Return (X, Y) of the center of cell containing provided text 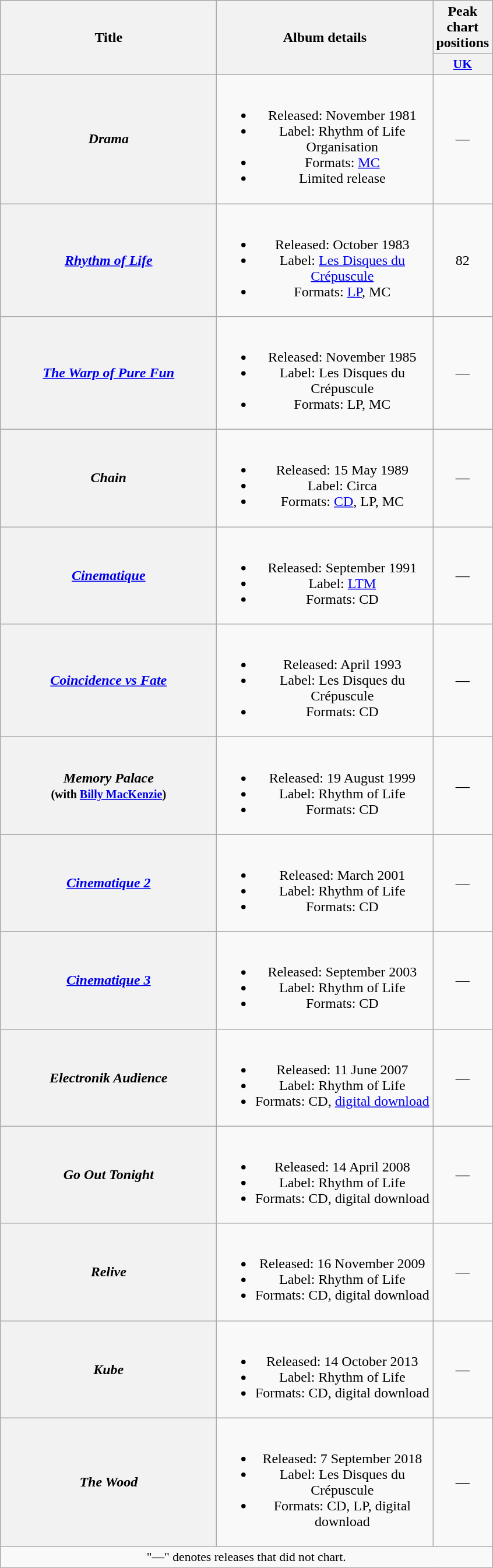
Cinematique 3 (108, 981)
Released: 16 November 2009Label: Rhythm of LifeFormats: CD, digital download (325, 1272)
Released: April 1993Label: Les Disques du CrépusculeFormats: CD (325, 681)
Released: 15 May 1989Label: CircaFormats: CD, LP, MC (325, 479)
Released: September 1991Label: LTMFormats: CD (325, 575)
The Warp of Pure Fun (108, 373)
Released: 11 June 2007Label: Rhythm of LifeFormats: CD, digital download (325, 1077)
Released: October 1983Label: Les Disques du CrépusculeFormats: LP, MC (325, 260)
Memory Palace(with Billy MacKenzie) (108, 786)
Drama (108, 139)
The Wood (108, 1482)
Album details (325, 38)
"—" denotes releases that did not chart. (246, 1557)
Released: March 2001Label: Rhythm of LifeFormats: CD (325, 883)
Chain (108, 479)
Released: 19 August 1999Label: Rhythm of LifeFormats: CD (325, 786)
Cinematique 2 (108, 883)
Released: September 2003Label: Rhythm of LifeFormats: CD (325, 981)
82 (463, 260)
Title (108, 38)
Cinematique (108, 575)
UK (463, 65)
Rhythm of Life (108, 260)
Relive (108, 1272)
Coincidence vs Fate (108, 681)
Released: 7 September 2018Label: Les Disques du CrépusculeFormats: CD, LP, digital download (325, 1482)
Released: November 1981Label: Rhythm of Life OrganisationFormats: MCLimited release (325, 139)
Peak chart positions (463, 27)
Electronik Audience (108, 1077)
Released: 14 October 2013Label: Rhythm of LifeFormats: CD, digital download (325, 1369)
Kube (108, 1369)
Released: November 1985Label: Les Disques du CrépusculeFormats: LP, MC (325, 373)
Released: 14 April 2008Label: Rhythm of LifeFormats: CD, digital download (325, 1175)
Go Out Tonight (108, 1175)
